Extract the (X, Y) coordinate from the center of the cell holding the provided text.  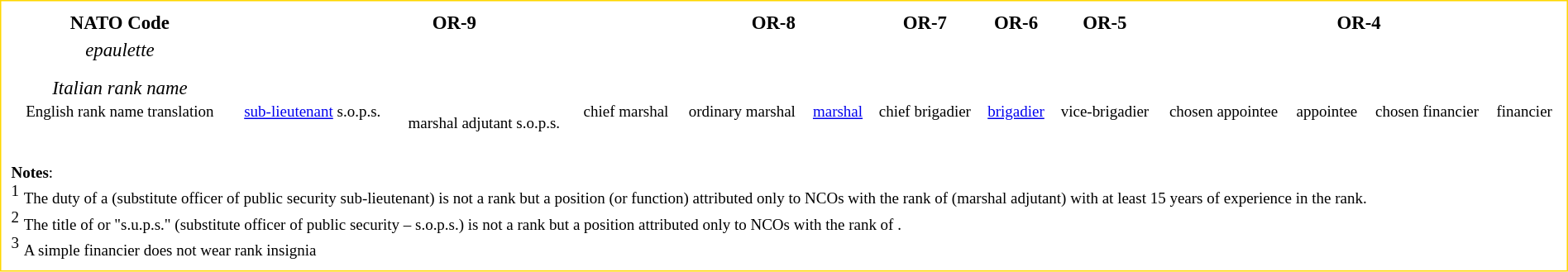
chosen financier (1427, 99)
marshal (839, 99)
OR-7 (925, 22)
Italian rank nameEnglish rank name translation (120, 99)
NATO Code (120, 22)
ordinary marshal (743, 99)
chosen appointee (1224, 99)
epaulette (120, 50)
appointee (1327, 99)
brigadier (1016, 99)
OR-9 (455, 22)
vice-brigadier (1105, 99)
OR-5 (1105, 22)
chief brigadier (925, 99)
OR-4 (1359, 22)
OR-6 (1016, 22)
OR-8 (773, 22)
chief marshal (626, 99)
marshal adjutant s.o.p.s. (485, 99)
sub-lieutenant s.o.p.s. (313, 99)
financier (1524, 99)
